Detect which cell encompasses the target text, then output its (X, Y) center coordinate. 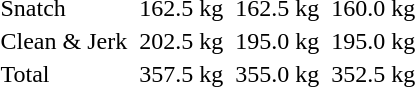
195.0 kg (278, 41)
202.5 kg (182, 41)
